Search for the cell housing the specified text and yield its (x, y) center coordinate. 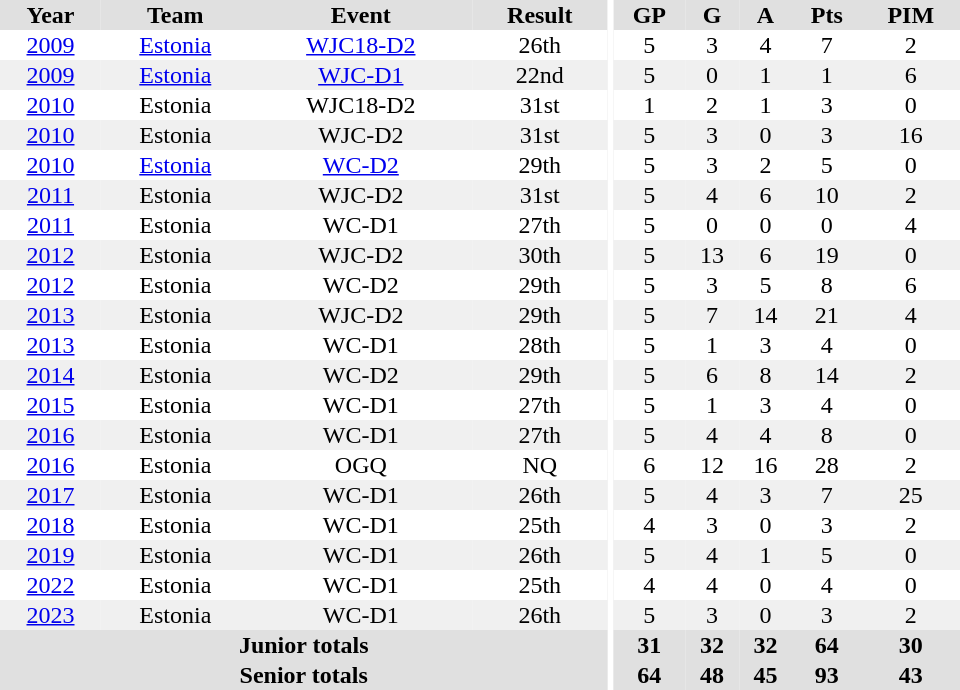
2018 (50, 525)
Junior totals (304, 645)
Team (176, 15)
28th (540, 345)
Pts (826, 15)
WJC-D1 (361, 75)
22nd (540, 75)
OGQ (361, 465)
NQ (540, 465)
GP (649, 15)
19 (826, 255)
12 (712, 465)
10 (826, 195)
30 (911, 645)
45 (766, 675)
2015 (50, 405)
2019 (50, 555)
Event (361, 15)
Result (540, 15)
28 (826, 465)
93 (826, 675)
2017 (50, 495)
30th (540, 255)
G (712, 15)
43 (911, 675)
25 (911, 495)
Year (50, 15)
21 (826, 315)
Senior totals (304, 675)
2022 (50, 585)
PIM (911, 15)
2014 (50, 375)
48 (712, 675)
A (766, 15)
31 (649, 645)
2023 (50, 615)
13 (712, 255)
